Extract the [X, Y] coordinate from the center of the cell holding the provided text.  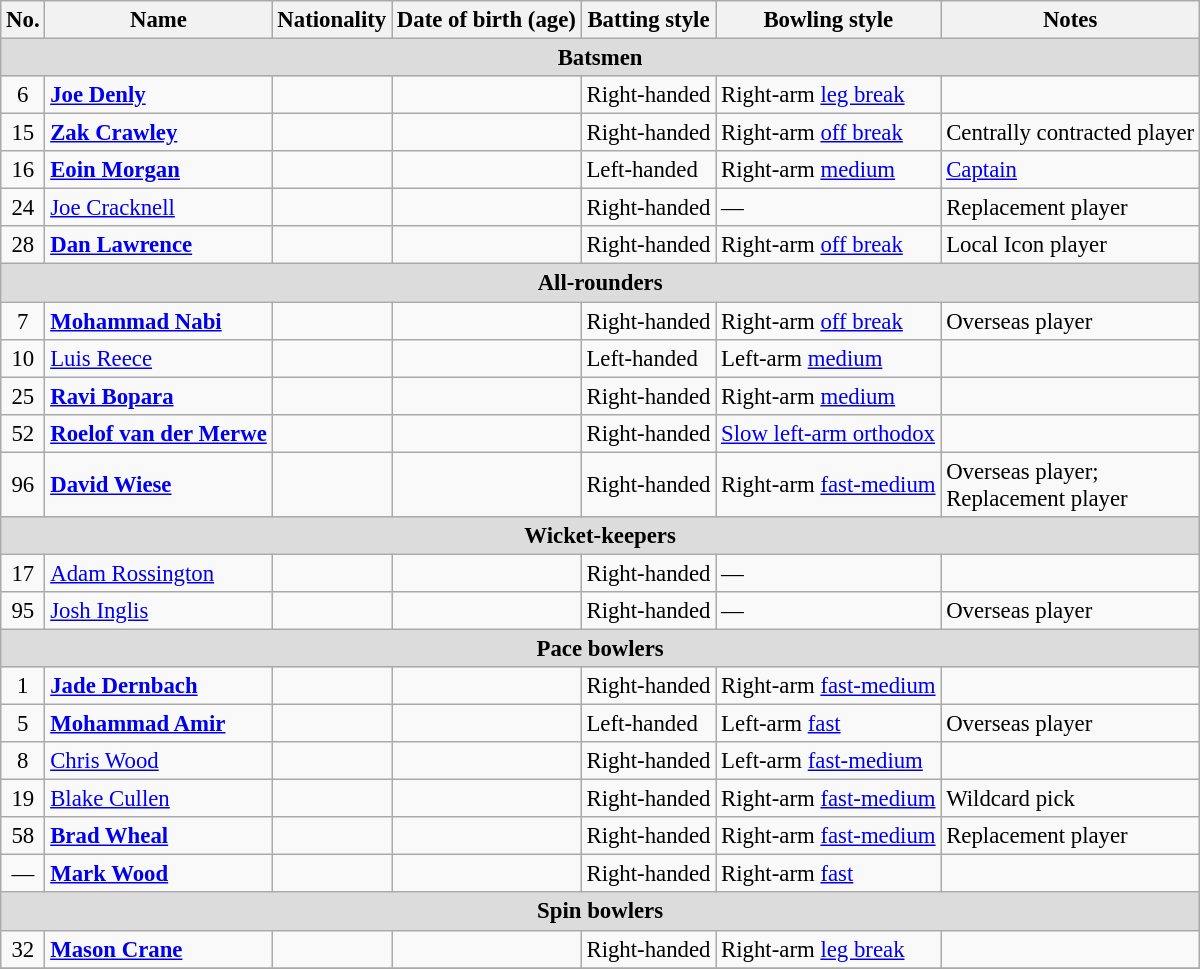
Joe Cracknell [158, 208]
Bowling style [828, 20]
8 [23, 761]
15 [23, 133]
Name [158, 20]
Left-arm medium [828, 358]
Right-arm fast [828, 874]
All-rounders [600, 283]
Roelof van der Merwe [158, 433]
Wildcard pick [1070, 799]
96 [23, 484]
16 [23, 170]
Captain [1070, 170]
24 [23, 208]
Batting style [648, 20]
Local Icon player [1070, 245]
Left-arm fast-medium [828, 761]
Joe Denly [158, 95]
Mohammad Nabi [158, 321]
Brad Wheal [158, 836]
Mason Crane [158, 949]
95 [23, 611]
7 [23, 321]
Pace bowlers [600, 648]
Batsmen [600, 58]
Chris Wood [158, 761]
Eoin Morgan [158, 170]
Luis Reece [158, 358]
Wicket-keepers [600, 536]
Dan Lawrence [158, 245]
5 [23, 724]
No. [23, 20]
Josh Inglis [158, 611]
Overseas player; Replacement player [1070, 484]
Mohammad Amir [158, 724]
52 [23, 433]
Slow left-arm orthodox [828, 433]
25 [23, 396]
Adam Rossington [158, 573]
Date of birth (age) [487, 20]
David Wiese [158, 484]
32 [23, 949]
Nationality [332, 20]
6 [23, 95]
Mark Wood [158, 874]
17 [23, 573]
28 [23, 245]
10 [23, 358]
58 [23, 836]
1 [23, 686]
Notes [1070, 20]
Jade Dernbach [158, 686]
Zak Crawley [158, 133]
Blake Cullen [158, 799]
Left-arm fast [828, 724]
Spin bowlers [600, 912]
Centrally contracted player [1070, 133]
19 [23, 799]
Ravi Bopara [158, 396]
